Determine the [x, y] coordinate at the center of the cell enclosing the given text.  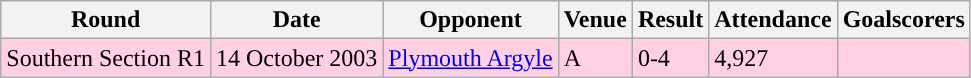
4,927 [773, 58]
Plymouth Argyle [470, 58]
Date [296, 20]
Attendance [773, 20]
0-4 [670, 58]
Southern Section R1 [106, 58]
Round [106, 20]
Opponent [470, 20]
Venue [595, 20]
14 October 2003 [296, 58]
Result [670, 20]
A [595, 58]
Goalscorers [904, 20]
